For the text-containing cell, return its midpoint in [x, y] coordinate format. 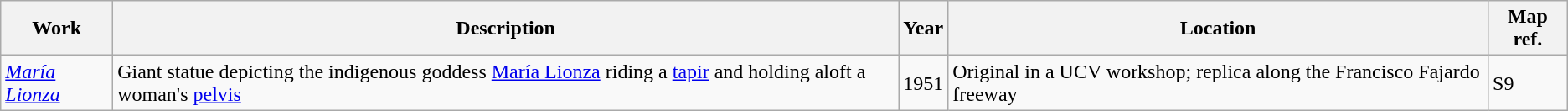
Year [923, 29]
María Lionza [57, 82]
Original in a UCV workshop; replica along the Francisco Fajardo freeway [1218, 82]
Location [1218, 29]
Work [57, 29]
Giant statue depicting the indigenous goddess María Lionza riding a tapir and holding aloft a woman's pelvis [506, 82]
Description [506, 29]
1951 [923, 82]
S9 [1528, 82]
Map ref. [1528, 29]
